Search for the cell housing the specified text and yield its (X, Y) center coordinate. 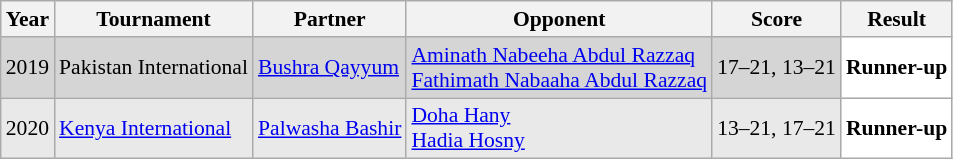
Score (776, 19)
Doha Hany Hadia Hosny (559, 128)
2020 (28, 128)
Kenya International (154, 128)
17–21, 13–21 (776, 68)
Result (896, 19)
2019 (28, 68)
Pakistan International (154, 68)
Bushra Qayyum (330, 68)
13–21, 17–21 (776, 128)
Palwasha Bashir (330, 128)
Year (28, 19)
Tournament (154, 19)
Partner (330, 19)
Aminath Nabeeha Abdul Razzaq Fathimath Nabaaha Abdul Razzaq (559, 68)
Opponent (559, 19)
